Detect which cell encompasses the target text, then output its (X, Y) center coordinate. 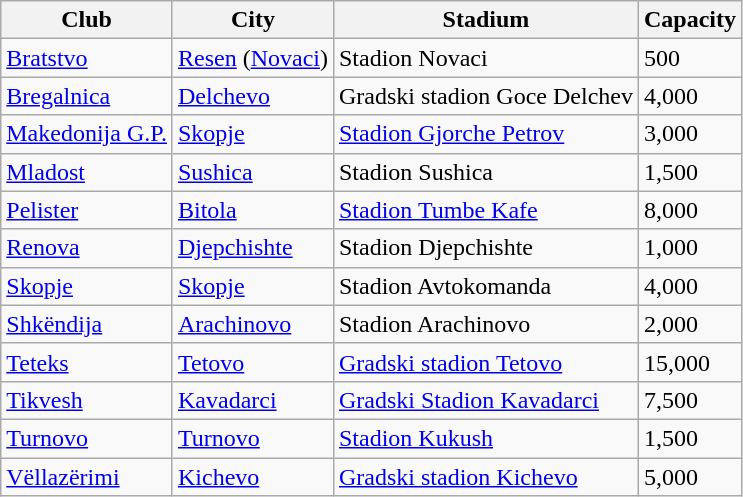
Sushica (252, 172)
Djepchishte (252, 248)
Tikvesh (87, 400)
Stadion Kukush (486, 438)
Resen (Novaci) (252, 58)
Stadion Gjorche Petrov (486, 134)
Vëllazërimi (87, 477)
3,000 (690, 134)
Kavadarci (252, 400)
Delchevo (252, 96)
Bratstvo (87, 58)
8,000 (690, 210)
Makedonija G.P. (87, 134)
Bitola (252, 210)
Gradski stadion Kichevo (486, 477)
Stadion Arachinovo (486, 324)
Stadion Novaci (486, 58)
Renova (87, 248)
Bregalnica (87, 96)
Capacity (690, 20)
Club (87, 20)
500 (690, 58)
Shkëndija (87, 324)
15,000 (690, 362)
1,000 (690, 248)
2,000 (690, 324)
Kichevo (252, 477)
Teteks (87, 362)
Stadion Tumbe Kafe (486, 210)
Mladost (87, 172)
7,500 (690, 400)
Gradski Stadion Kavadarci (486, 400)
Pelister (87, 210)
Tetovo (252, 362)
Gradski stadion Tetovo (486, 362)
Gradski stadion Goce Delchev (486, 96)
5,000 (690, 477)
Stadion Avtokomanda (486, 286)
Arachinovo (252, 324)
City (252, 20)
Stadion Djepchishte (486, 248)
Stadium (486, 20)
Stadion Sushica (486, 172)
